Return the [x, y] coordinate for the center point of the cell that contains the specified text.  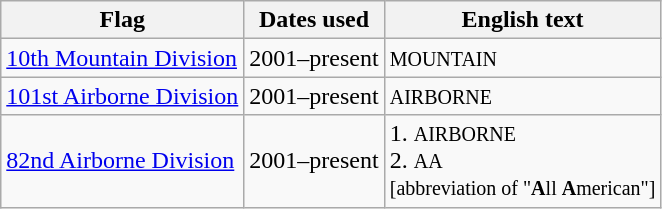
Flag [122, 20]
82nd Airborne Division [122, 161]
10th Mountain Division [122, 58]
Dates used [314, 20]
English text [522, 20]
101st Airborne Division [122, 96]
MOUNTAIN [522, 58]
AIRBORNE [522, 96]
1. AIRBORNE2. AA[abbreviation of "All American"] [522, 161]
